Extract the (x, y) coordinate from the center of the cell holding the provided text.  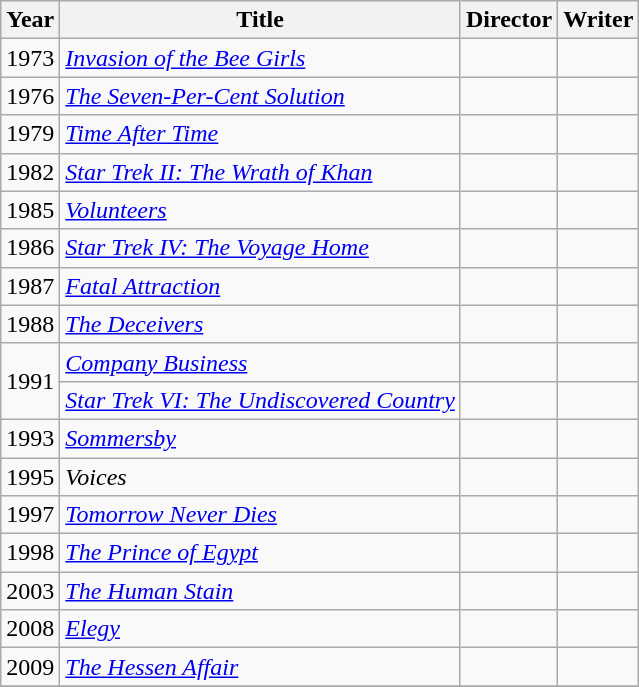
Tomorrow Never Dies (260, 515)
Sommersby (260, 438)
Volunteers (260, 210)
2009 (30, 667)
The Prince of Egypt (260, 553)
Star Trek VI: The Undiscovered Country (260, 400)
Star Trek IV: The Voyage Home (260, 248)
The Hessen Affair (260, 667)
Time After Time (260, 134)
1988 (30, 324)
Director (508, 20)
1973 (30, 58)
1987 (30, 286)
2003 (30, 591)
Title (260, 20)
Voices (260, 477)
1979 (30, 134)
The Human Stain (260, 591)
1986 (30, 248)
Elegy (260, 629)
1976 (30, 96)
1985 (30, 210)
2008 (30, 629)
The Seven-Per-Cent Solution (260, 96)
1982 (30, 172)
Star Trek II: The Wrath of Khan (260, 172)
Writer (598, 20)
1993 (30, 438)
1991 (30, 381)
Fatal Attraction (260, 286)
1998 (30, 553)
Invasion of the Bee Girls (260, 58)
1997 (30, 515)
Company Business (260, 362)
The Deceivers (260, 324)
Year (30, 20)
1995 (30, 477)
